Extract the (x, y) coordinate from the center of the cell holding the provided text.  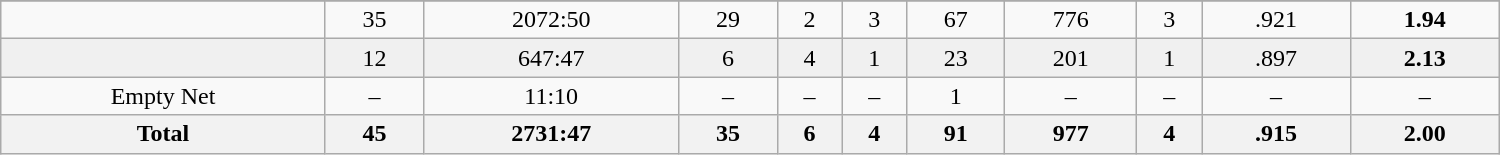
Total (163, 134)
2 (810, 20)
776 (1071, 20)
2731:47 (552, 134)
1.94 (1424, 20)
.915 (1276, 134)
2.00 (1424, 134)
977 (1071, 134)
45 (374, 134)
.897 (1276, 58)
11:10 (552, 96)
2072:50 (552, 20)
23 (956, 58)
12 (374, 58)
.921 (1276, 20)
29 (728, 20)
201 (1071, 58)
67 (956, 20)
91 (956, 134)
2.13 (1424, 58)
Empty Net (163, 96)
647:47 (552, 58)
